Output the (X, Y) coordinate of the center of the cell containing the given text.  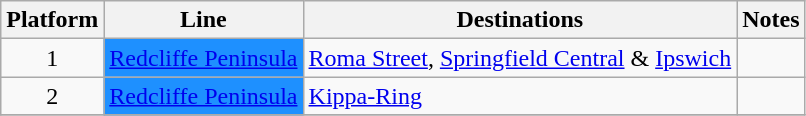
Roma Street, Springfield Central & Ipswich (520, 58)
1 (52, 58)
Platform (52, 20)
Destinations (520, 20)
Line (204, 20)
2 (52, 96)
Kippa-Ring (520, 96)
Notes (771, 20)
